Pinpoint the cell where the given text exists, returning its [x, y] midpoint coordinate. 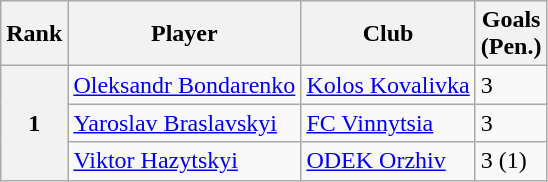
Yaroslav Braslavskyi [184, 123]
3 (1) [511, 161]
Rank [34, 34]
Club [388, 34]
FC Vinnytsia [388, 123]
Viktor Hazytskyi [184, 161]
Player [184, 34]
Kolos Kovalivka [388, 85]
Oleksandr Bondarenko [184, 85]
ODEK Orzhiv [388, 161]
1 [34, 123]
Goals(Pen.) [511, 34]
